Capture the cell that displays the provided text and extract its [x, y] central coordinate. 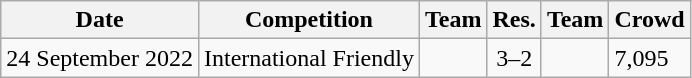
International Friendly [308, 58]
3–2 [514, 58]
24 September 2022 [100, 58]
Res. [514, 20]
7,095 [650, 58]
Competition [308, 20]
Crowd [650, 20]
Date [100, 20]
